Find where the given text appears and provide that cell's center as (x, y) coordinate. 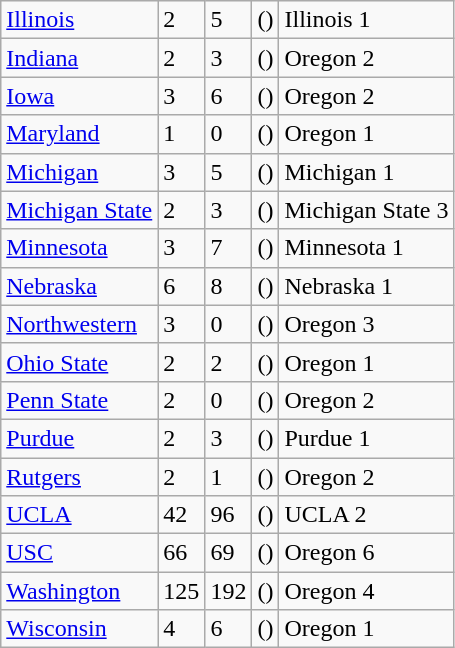
96 (228, 515)
125 (182, 591)
Nebraska (80, 286)
Oregon 4 (366, 591)
USC (80, 553)
192 (228, 591)
Illinois 1 (366, 20)
Michigan (80, 172)
UCLA (80, 515)
Northwestern (80, 324)
Maryland (80, 134)
Oregon 3 (366, 324)
Iowa (80, 96)
Indiana (80, 58)
Penn State (80, 400)
7 (228, 248)
66 (182, 553)
69 (228, 553)
UCLA 2 (366, 515)
Michigan State (80, 210)
8 (228, 286)
Nebraska 1 (366, 286)
Purdue (80, 438)
Wisconsin (80, 629)
Purdue 1 (366, 438)
Michigan 1 (366, 172)
Ohio State (80, 362)
Washington (80, 591)
Illinois (80, 20)
Rutgers (80, 477)
4 (182, 629)
Minnesota 1 (366, 248)
42 (182, 515)
Michigan State 3 (366, 210)
Oregon 6 (366, 553)
Minnesota (80, 248)
